Search for the cell housing the specified text and yield its [x, y] center coordinate. 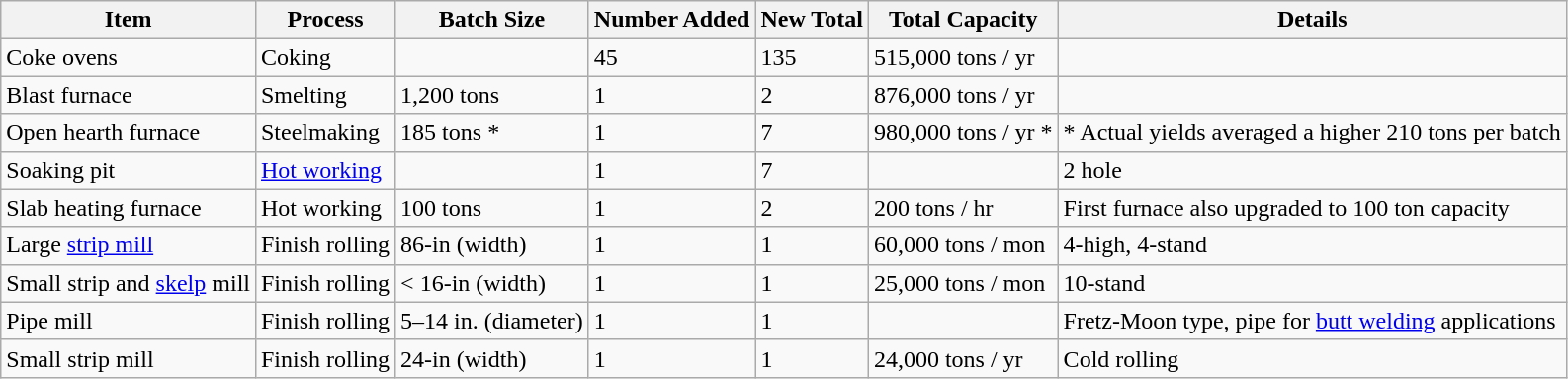
Batch Size [492, 20]
24-in (width) [492, 358]
Details [1312, 20]
980,000 tons / yr * [963, 133]
Smelting [324, 95]
* Actual yields averaged a higher 210 tons per batch [1312, 133]
45 [672, 57]
Number Added [672, 20]
4-high, 4-stand [1312, 245]
86-in (width) [492, 245]
New Total [812, 20]
Open hearth furnace [129, 133]
Steelmaking [324, 133]
Small strip and skelp mill [129, 283]
< 16-in (width) [492, 283]
24,000 tons / yr [963, 358]
Soaking pit [129, 170]
Small strip mill [129, 358]
5–14 in. (diameter) [492, 321]
876,000 tons / yr [963, 95]
515,000 tons / yr [963, 57]
Process [324, 20]
Coke ovens [129, 57]
Blast furnace [129, 95]
Coking [324, 57]
60,000 tons / mon [963, 245]
100 tons [492, 208]
200 tons / hr [963, 208]
Total Capacity [963, 20]
Slab heating furnace [129, 208]
First furnace also upgraded to 100 ton capacity [1312, 208]
25,000 tons / mon [963, 283]
Item [129, 20]
1,200 tons [492, 95]
Cold rolling [1312, 358]
10-stand [1312, 283]
Fretz-Moon type, pipe for butt welding applications [1312, 321]
Pipe mill [129, 321]
Large strip mill [129, 245]
135 [812, 57]
2 hole [1312, 170]
185 tons * [492, 133]
